Find where the given text appears and provide that cell's center as [x, y] coordinate. 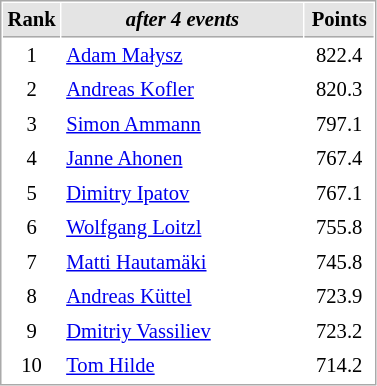
8 [32, 296]
3 [32, 124]
Dimitry Ipatov [183, 194]
Points [340, 20]
820.3 [340, 90]
1 [32, 56]
Andreas Kofler [183, 90]
Rank [32, 20]
745.8 [340, 262]
723.2 [340, 332]
Simon Ammann [183, 124]
Tom Hilde [183, 366]
5 [32, 194]
Andreas Küttel [183, 296]
755.8 [340, 228]
4 [32, 158]
767.1 [340, 194]
10 [32, 366]
7 [32, 262]
after 4 events [183, 20]
797.1 [340, 124]
Wolfgang Loitzl [183, 228]
Janne Ahonen [183, 158]
Dmitriy Vassiliev [183, 332]
767.4 [340, 158]
822.4 [340, 56]
Matti Hautamäki [183, 262]
723.9 [340, 296]
714.2 [340, 366]
6 [32, 228]
2 [32, 90]
9 [32, 332]
Adam Małysz [183, 56]
